Search for the cell housing the specified text and yield its (x, y) center coordinate. 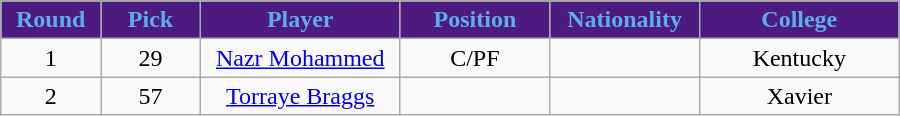
29 (151, 58)
1 (51, 58)
Nationality (625, 20)
Xavier (799, 96)
2 (51, 96)
College (799, 20)
Player (300, 20)
Round (51, 20)
Pick (151, 20)
C/PF (475, 58)
Nazr Mohammed (300, 58)
Torraye Braggs (300, 96)
Kentucky (799, 58)
57 (151, 96)
Position (475, 20)
